Locate the cell with the specified text and output its [x, y] center coordinate. 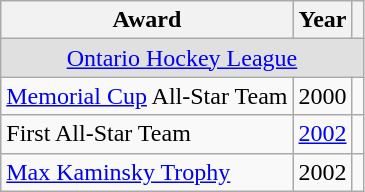
Year [322, 20]
Max Kaminsky Trophy [147, 172]
2000 [322, 96]
Memorial Cup All-Star Team [147, 96]
Award [147, 20]
Ontario Hockey League [182, 58]
First All-Star Team [147, 134]
